Scan for the cell matching the given text and deliver its [x, y] coordinate at center. 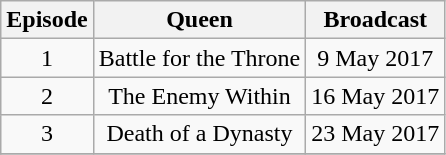
1 [47, 58]
Episode [47, 20]
3 [47, 134]
Death of a Dynasty [200, 134]
Battle for the Throne [200, 58]
2 [47, 96]
9 May 2017 [376, 58]
Queen [200, 20]
Broadcast [376, 20]
The Enemy Within [200, 96]
16 May 2017 [376, 96]
23 May 2017 [376, 134]
